From the cell containing the given text, extract its center point as [x, y] coordinate. 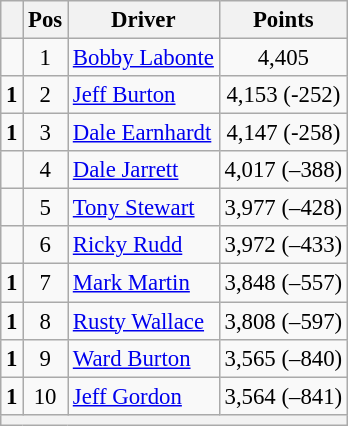
4,147 (-258) [283, 133]
3,972 (–433) [283, 245]
Pos [46, 20]
Points [283, 20]
3,808 (–597) [283, 321]
3,564 (–841) [283, 396]
Ward Burton [144, 358]
7 [46, 283]
3,565 (–840) [283, 358]
10 [46, 396]
6 [46, 245]
Mark Martin [144, 283]
4,017 (–388) [283, 170]
Rusty Wallace [144, 321]
Jeff Burton [144, 95]
4 [46, 170]
3 [46, 133]
3,848 (–557) [283, 283]
Bobby Labonte [144, 58]
4,405 [283, 58]
3,977 (–428) [283, 208]
Dale Jarrett [144, 170]
Dale Earnhardt [144, 133]
9 [46, 358]
8 [46, 321]
Driver [144, 20]
4,153 (-252) [283, 95]
Tony Stewart [144, 208]
2 [46, 95]
5 [46, 208]
Jeff Gordon [144, 396]
Ricky Rudd [144, 245]
